Provide the [X, Y] coordinate of the cell's center where the given text is located.  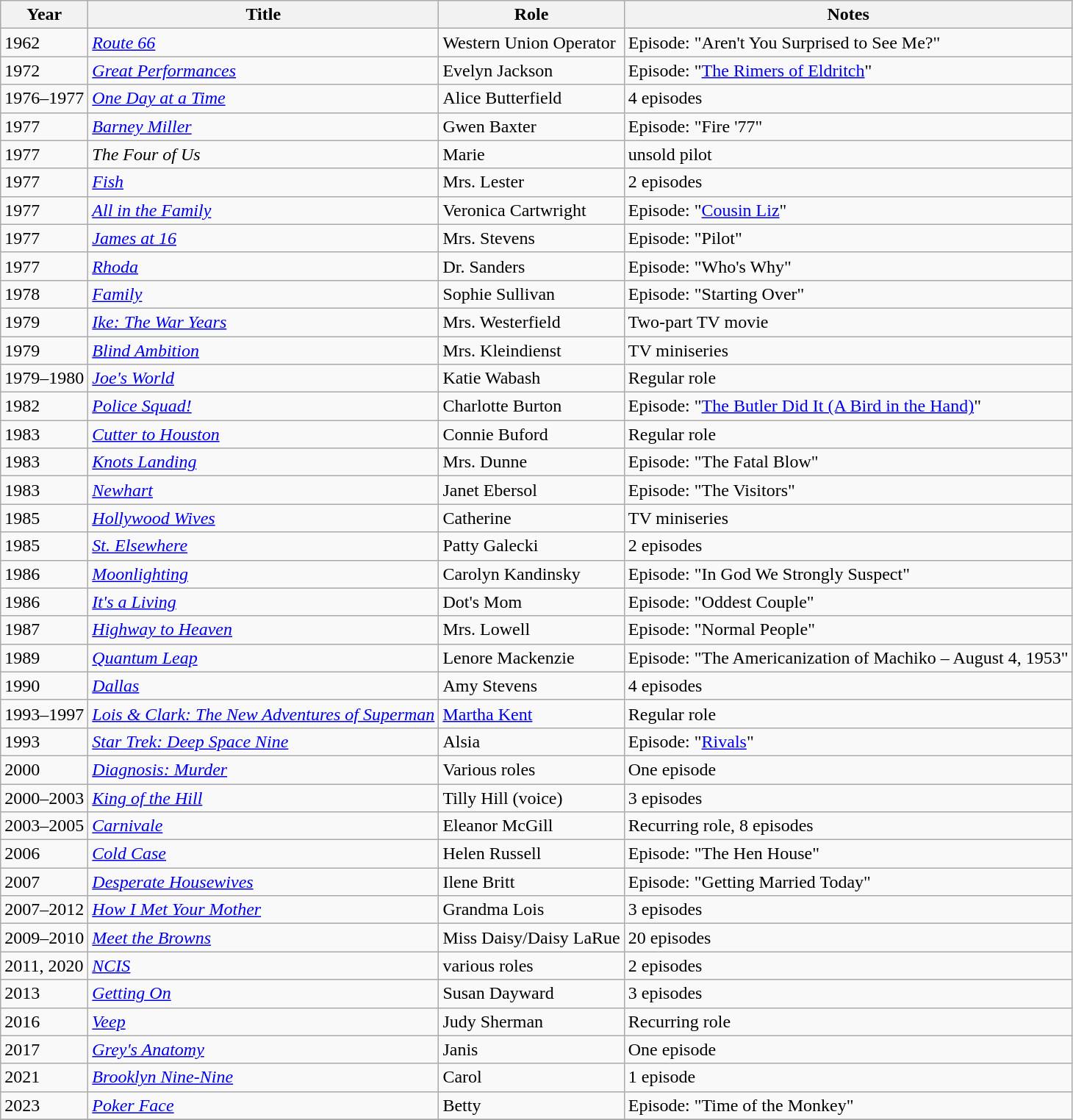
Knots Landing [263, 462]
1993–1997 [44, 714]
2016 [44, 1022]
Episode: "The Hen House" [848, 854]
Episode: "The Fatal Blow" [848, 462]
Mrs. Dunne [531, 462]
Hollywood Wives [263, 518]
Various roles [531, 769]
Newhart [263, 490]
2011, 2020 [44, 966]
Mrs. Stevens [531, 238]
2007–2012 [44, 910]
Great Performances [263, 71]
1987 [44, 630]
2007 [44, 882]
It's a Living [263, 602]
Katie Wabash [531, 378]
Dallas [263, 686]
Grandma Lois [531, 910]
Highway to Heaven [263, 630]
1979–1980 [44, 378]
Veronica Cartwright [531, 210]
2003–2005 [44, 826]
Episode: "Pilot" [848, 238]
Poker Face [263, 1105]
Grey's Anatomy [263, 1049]
Mrs. Lowell [531, 630]
Episode: "Fire '77" [848, 126]
Meet the Browns [263, 938]
Mrs. Lester [531, 182]
Gwen Baxter [531, 126]
Fish [263, 182]
Patty Galecki [531, 546]
Dr. Sanders [531, 266]
Notes [848, 15]
All in the Family [263, 210]
Episode: "Time of the Monkey" [848, 1105]
Quantum Leap [263, 658]
various roles [531, 966]
Episode: "The Butler Did It (A Bird in the Hand)" [848, 406]
Helen Russell [531, 854]
Episode: "Getting Married Today" [848, 882]
Evelyn Jackson [531, 71]
Diagnosis: Murder [263, 769]
2017 [44, 1049]
Police Squad! [263, 406]
Connie Buford [531, 434]
Rhoda [263, 266]
1989 [44, 658]
1982 [44, 406]
Route 66 [263, 43]
Veep [263, 1022]
Star Trek: Deep Space Nine [263, 742]
Eleanor McGill [531, 826]
Charlotte Burton [531, 406]
Episode: "Oddest Couple" [848, 602]
Episode: "Starting Over" [848, 294]
Family [263, 294]
Janet Ebersol [531, 490]
Alice Butterfield [531, 98]
Judy Sherman [531, 1022]
Amy Stevens [531, 686]
Episode: "The Rimers of Eldritch" [848, 71]
Episode: "Cousin Liz" [848, 210]
Sophie Sullivan [531, 294]
How I Met Your Mother [263, 910]
King of the Hill [263, 797]
Susan Dayward [531, 994]
Tilly Hill (voice) [531, 797]
Carolyn Kandinsky [531, 574]
Episode: "Rivals" [848, 742]
St. Elsewhere [263, 546]
Recurring role [848, 1022]
Episode: "The Americanization of Machiko – August 4, 1953" [848, 658]
James at 16 [263, 238]
Getting On [263, 994]
1962 [44, 43]
1 episode [848, 1077]
2006 [44, 854]
1972 [44, 71]
Carnivale [263, 826]
Year [44, 15]
Episode: "In God We Strongly Suspect" [848, 574]
Dot's Mom [531, 602]
Recurring role, 8 episodes [848, 826]
The Four of Us [263, 154]
2000 [44, 769]
Blind Ambition [263, 351]
Western Union Operator [531, 43]
Cutter to Houston [263, 434]
Mrs. Kleindienst [531, 351]
Lenore Mackenzie [531, 658]
Barney Miller [263, 126]
Role [531, 15]
Episode: "The Visitors" [848, 490]
Miss Daisy/Daisy LaRue [531, 938]
Betty [531, 1105]
2000–2003 [44, 797]
Episode: "Normal People" [848, 630]
Title [263, 15]
1990 [44, 686]
Episode: "Who's Why" [848, 266]
Ike: The War Years [263, 322]
2013 [44, 994]
One Day at a Time [263, 98]
Carol [531, 1077]
1978 [44, 294]
unsold pilot [848, 154]
Mrs. Westerfield [531, 322]
2021 [44, 1077]
Joe's World [263, 378]
2023 [44, 1105]
1993 [44, 742]
Cold Case [263, 854]
Two-part TV movie [848, 322]
2009–2010 [44, 938]
Marie [531, 154]
Desperate Housewives [263, 882]
Episode: "Aren't You Surprised to See Me?" [848, 43]
Alsia [531, 742]
NCIS [263, 966]
Moonlighting [263, 574]
Brooklyn Nine-Nine [263, 1077]
Ilene Britt [531, 882]
Lois & Clark: The New Adventures of Superman [263, 714]
Martha Kent [531, 714]
20 episodes [848, 938]
Catherine [531, 518]
Janis [531, 1049]
1976–1977 [44, 98]
